Return [x, y] of the center of cell containing provided text 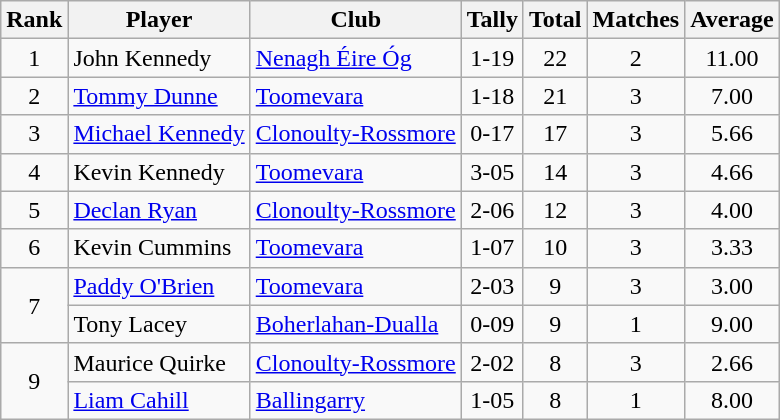
7.00 [732, 96]
9.00 [732, 324]
John Kennedy [159, 58]
8.00 [732, 400]
2-02 [492, 362]
Michael Kennedy [159, 134]
1-05 [492, 400]
Paddy O'Brien [159, 286]
Tommy Dunne [159, 96]
0-09 [492, 324]
2-03 [492, 286]
5.66 [732, 134]
5 [34, 210]
22 [555, 58]
Maurice Quirke [159, 362]
Boherlahan-Dualla [356, 324]
Matches [636, 20]
Nenagh Éire Óg [356, 58]
Tony Lacey [159, 324]
2.66 [732, 362]
10 [555, 248]
14 [555, 172]
1-19 [492, 58]
4.00 [732, 210]
Ballingarry [356, 400]
3.00 [732, 286]
Kevin Kennedy [159, 172]
Rank [34, 20]
Liam Cahill [159, 400]
Total [555, 20]
6 [34, 248]
1-07 [492, 248]
4.66 [732, 172]
Player [159, 20]
2-06 [492, 210]
3-05 [492, 172]
17 [555, 134]
11.00 [732, 58]
Average [732, 20]
21 [555, 96]
0-17 [492, 134]
Club [356, 20]
4 [34, 172]
1-18 [492, 96]
Tally [492, 20]
3.33 [732, 248]
Kevin Cummins [159, 248]
7 [34, 305]
Declan Ryan [159, 210]
12 [555, 210]
